Return the [X, Y] coordinate for the center point of the cell that contains the specified text.  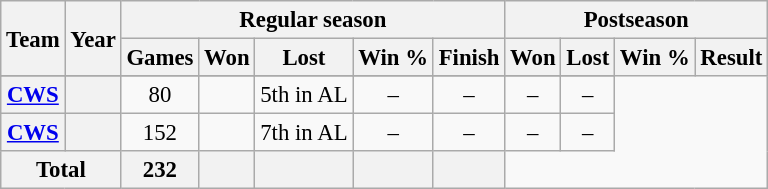
Team [33, 38]
Games [160, 58]
Result [732, 58]
Finish [468, 58]
5th in AL [304, 95]
80 [160, 95]
Total [61, 170]
152 [160, 133]
Regular season [313, 20]
232 [160, 170]
Year [93, 38]
Postseason [636, 20]
7th in AL [304, 133]
